Detect which cell encompasses the target text, then output its (x, y) center coordinate. 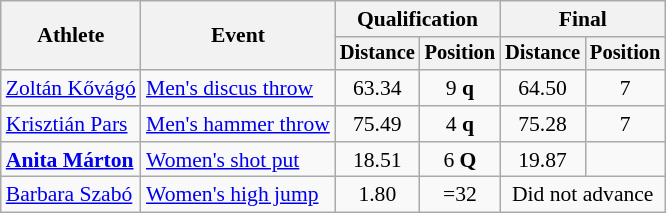
Anita Márton (71, 160)
Event (238, 36)
Zoltán Kővágó (71, 88)
Women's high jump (238, 195)
Men's hammer throw (238, 124)
63.34 (378, 88)
Qualification (418, 19)
75.49 (378, 124)
18.51 (378, 160)
Women's shot put (238, 160)
19.87 (542, 160)
9 q (460, 88)
Athlete (71, 36)
4 q (460, 124)
Did not advance (582, 195)
=32 (460, 195)
75.28 (542, 124)
Krisztián Pars (71, 124)
Barbara Szabó (71, 195)
6 Q (460, 160)
1.80 (378, 195)
Final (582, 19)
64.50 (542, 88)
Men's discus throw (238, 88)
